Return [x, y] of the center of cell containing provided text 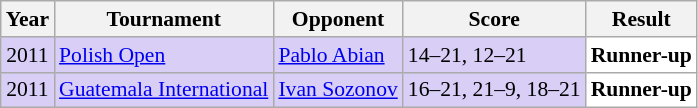
Result [642, 19]
Ivan Sozonov [338, 90]
Guatemala International [164, 90]
14–21, 12–21 [494, 55]
Score [494, 19]
Tournament [164, 19]
Opponent [338, 19]
16–21, 21–9, 18–21 [494, 90]
Year [28, 19]
Pablo Abian [338, 55]
Polish Open [164, 55]
